Extract the (x, y) coordinate from the center of the cell holding the provided text.  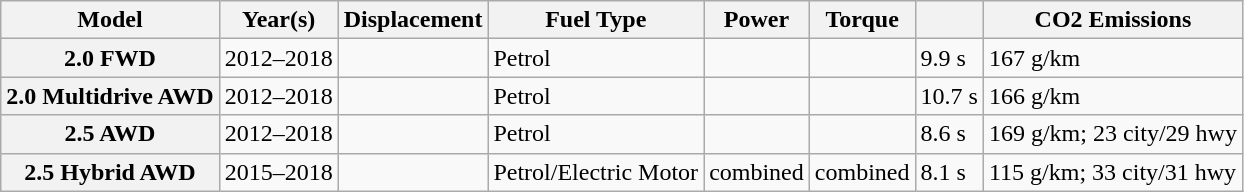
CO2 Emissions (1112, 20)
Torque (862, 20)
166 g/km (1112, 96)
2.0 Multidrive AWD (110, 96)
167 g/km (1112, 58)
Model (110, 20)
2.0 FWD (110, 58)
2015–2018 (278, 172)
10.7 s (949, 96)
9.9 s (949, 58)
Fuel Type (596, 20)
115 g/km; 33 city/31 hwy (1112, 172)
2.5 AWD (110, 134)
Power (757, 20)
8.1 s (949, 172)
8.6 s (949, 134)
Displacement (413, 20)
2.5 Hybrid AWD (110, 172)
169 g/km; 23 city/29 hwy (1112, 134)
Petrol/Electric Motor (596, 172)
Year(s) (278, 20)
